Return the [x, y] coordinate for the center point of the cell that contains the specified text.  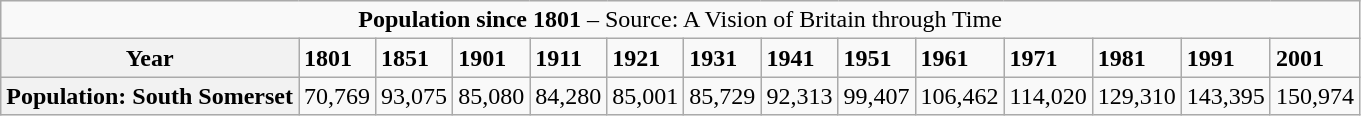
1991 [1226, 58]
1941 [800, 58]
106,462 [960, 96]
Year [150, 58]
1961 [960, 58]
2001 [1314, 58]
84,280 [568, 96]
114,020 [1048, 96]
1921 [646, 58]
143,395 [1226, 96]
1981 [1136, 58]
Population since 1801 – Source: A Vision of Britain through Time [680, 20]
1971 [1048, 58]
Population: South Somerset [150, 96]
150,974 [1314, 96]
93,075 [414, 96]
1911 [568, 58]
1931 [722, 58]
99,407 [876, 96]
1801 [336, 58]
1951 [876, 58]
92,313 [800, 96]
129,310 [1136, 96]
70,769 [336, 96]
85,080 [492, 96]
85,729 [722, 96]
1901 [492, 58]
1851 [414, 58]
85,001 [646, 96]
